Determine the [x, y] coordinate at the center of the cell enclosing the given text.  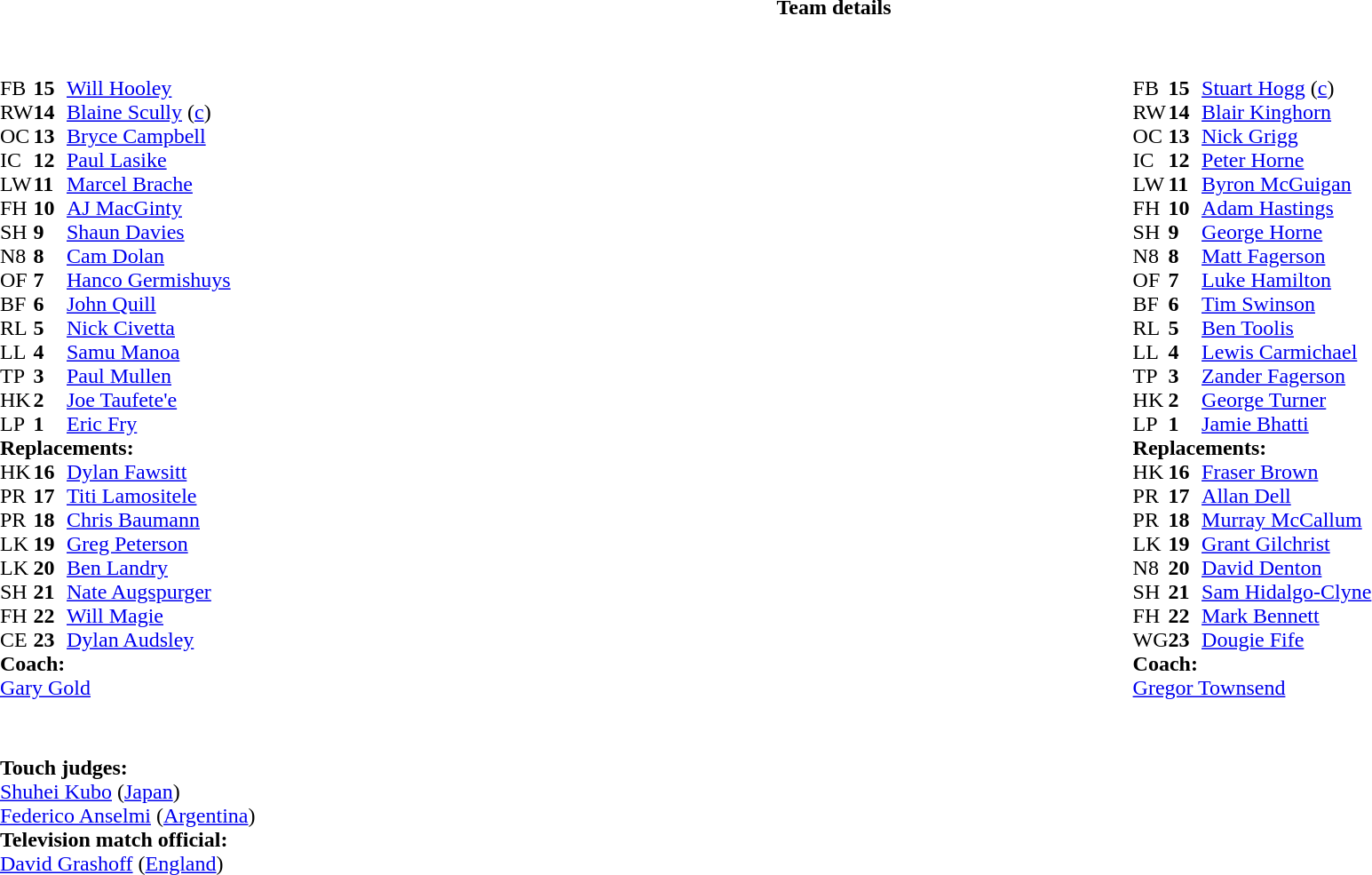
Dylan Fawsitt [149, 473]
Nate Augspurger [149, 592]
Eric Fry [149, 425]
Lewis Carmichael [1286, 352]
Nick Grigg [1286, 137]
AJ MacGinty [149, 208]
Blair Kinghorn [1286, 112]
Jamie Bhatti [1286, 425]
Titi Lamositele [149, 496]
Dougie Fife [1286, 640]
Fraser Brown [1286, 473]
Gregor Townsend [1252, 688]
Sam Hidalgo-Clyne [1286, 592]
Samu Manoa [149, 352]
Adam Hastings [1286, 208]
Paul Lasike [149, 160]
Murray McCallum [1286, 521]
Byron McGuigan [1286, 185]
George Horne [1286, 233]
WG [1151, 640]
Gary Gold [115, 688]
Hanco Germishuys [149, 281]
David Denton [1286, 569]
Marcel Brache [149, 185]
Grant Gilchrist [1286, 544]
Will Magie [149, 616]
Cam Dolan [149, 256]
CE [17, 640]
Paul Mullen [149, 377]
Peter Horne [1286, 160]
Joe Taufete'e [149, 400]
Ben Toolis [1286, 329]
Blaine Scully (c) [149, 112]
Stuart Hogg (c) [1286, 89]
Luke Hamilton [1286, 281]
Matt Fagerson [1286, 256]
Chris Baumann [149, 521]
Greg Peterson [149, 544]
John Quill [149, 304]
Shaun Davies [149, 233]
Will Hooley [149, 89]
Tim Swinson [1286, 304]
Dylan Audsley [149, 640]
George Turner [1286, 400]
Allan Dell [1286, 496]
Nick Civetta [149, 329]
Bryce Campbell [149, 137]
Zander Fagerson [1286, 377]
Ben Landry [149, 569]
Mark Bennett [1286, 616]
